Output the [x, y] coordinate of the center of the cell containing the given text.  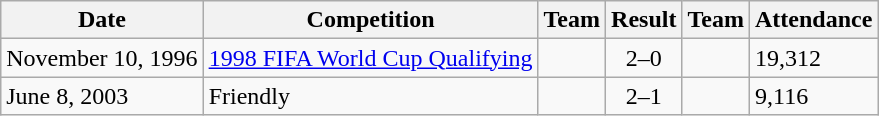
19,312 [813, 58]
Competition [370, 20]
November 10, 1996 [102, 58]
Result [644, 20]
1998 FIFA World Cup Qualifying [370, 58]
9,116 [813, 96]
2–0 [644, 58]
2–1 [644, 96]
Date [102, 20]
Attendance [813, 20]
Friendly [370, 96]
June 8, 2003 [102, 96]
